Detect which cell encompasses the target text, then output its (x, y) center coordinate. 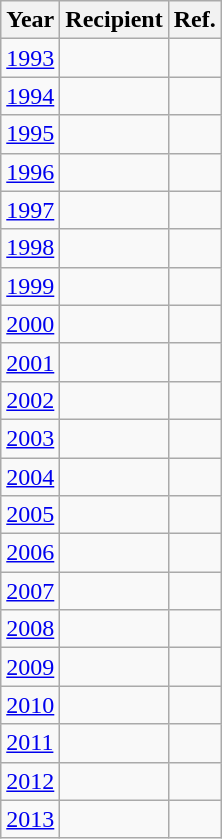
2007 (30, 591)
2003 (30, 438)
2002 (30, 400)
2004 (30, 477)
2011 (30, 743)
2005 (30, 515)
2001 (30, 362)
1994 (30, 96)
1998 (30, 248)
2000 (30, 324)
2012 (30, 781)
1993 (30, 58)
2010 (30, 705)
1997 (30, 210)
Ref. (194, 20)
1996 (30, 172)
1999 (30, 286)
Year (30, 20)
2008 (30, 629)
2013 (30, 819)
2006 (30, 553)
2009 (30, 667)
Recipient (114, 20)
1995 (30, 134)
